Capture the cell that displays the provided text and extract its (X, Y) central coordinate. 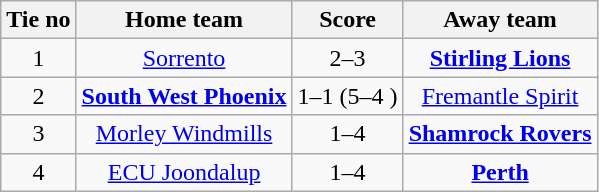
Morley Windmills (184, 134)
3 (38, 134)
1 (38, 58)
4 (38, 172)
2–3 (348, 58)
Stirling Lions (500, 58)
Away team (500, 20)
2 (38, 96)
Shamrock Rovers (500, 134)
Sorrento (184, 58)
Score (348, 20)
Home team (184, 20)
ECU Joondalup (184, 172)
Fremantle Spirit (500, 96)
Tie no (38, 20)
Perth (500, 172)
South West Phoenix (184, 96)
1–1 (5–4 ) (348, 96)
